Extract the [x, y] coordinate from the center of the cell holding the provided text.  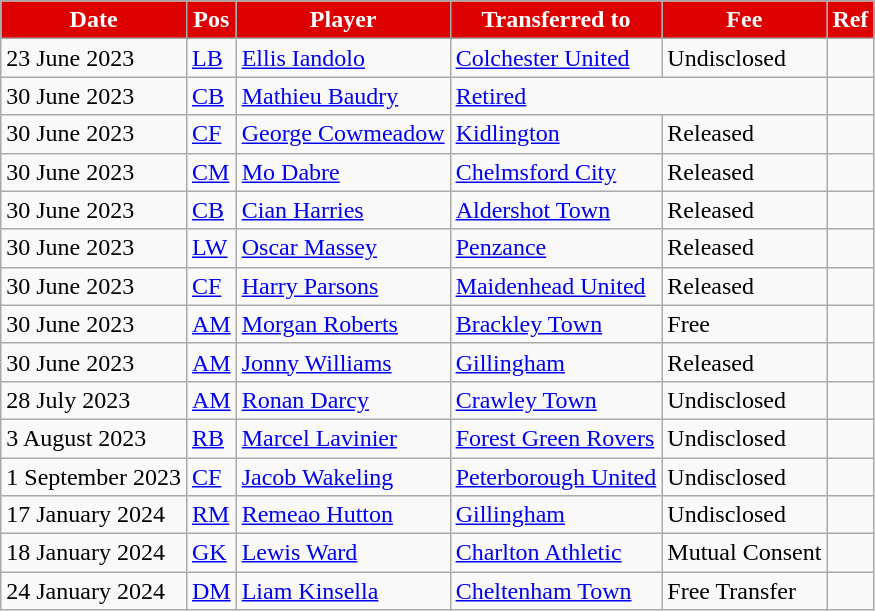
Ellis Iandolo [343, 58]
1 September 2023 [94, 477]
Jonny Williams [343, 362]
GK [211, 553]
Penzance [556, 248]
Mathieu Baudry [343, 96]
CM [211, 172]
Date [94, 20]
Peterborough United [556, 477]
Morgan Roberts [343, 324]
Ronan Darcy [343, 400]
Forest Green Rovers [556, 438]
Liam Kinsella [343, 591]
Jacob Wakeling [343, 477]
18 January 2024 [94, 553]
Retired [638, 96]
Free [744, 324]
3 August 2023 [94, 438]
Mo Dabre [343, 172]
Fee [744, 20]
Free Transfer [744, 591]
28 July 2023 [94, 400]
Brackley Town [556, 324]
Lewis Ward [343, 553]
24 January 2024 [94, 591]
LW [211, 248]
Kidlington [556, 134]
Maidenhead United [556, 286]
23 June 2023 [94, 58]
RM [211, 515]
George Cowmeadow [343, 134]
17 January 2024 [94, 515]
Charlton Athletic [556, 553]
Player [343, 20]
Harry Parsons [343, 286]
LB [211, 58]
Oscar Massey [343, 248]
Mutual Consent [744, 553]
Crawley Town [556, 400]
Cian Harries [343, 210]
RB [211, 438]
Marcel Lavinier [343, 438]
Ref [850, 20]
Colchester United [556, 58]
Cheltenham Town [556, 591]
Chelmsford City [556, 172]
Transferred to [556, 20]
Aldershot Town [556, 210]
Pos [211, 20]
Remeao Hutton [343, 515]
DM [211, 591]
